Identify which cell holds the provided text, then report its (x, y) central coordinate. 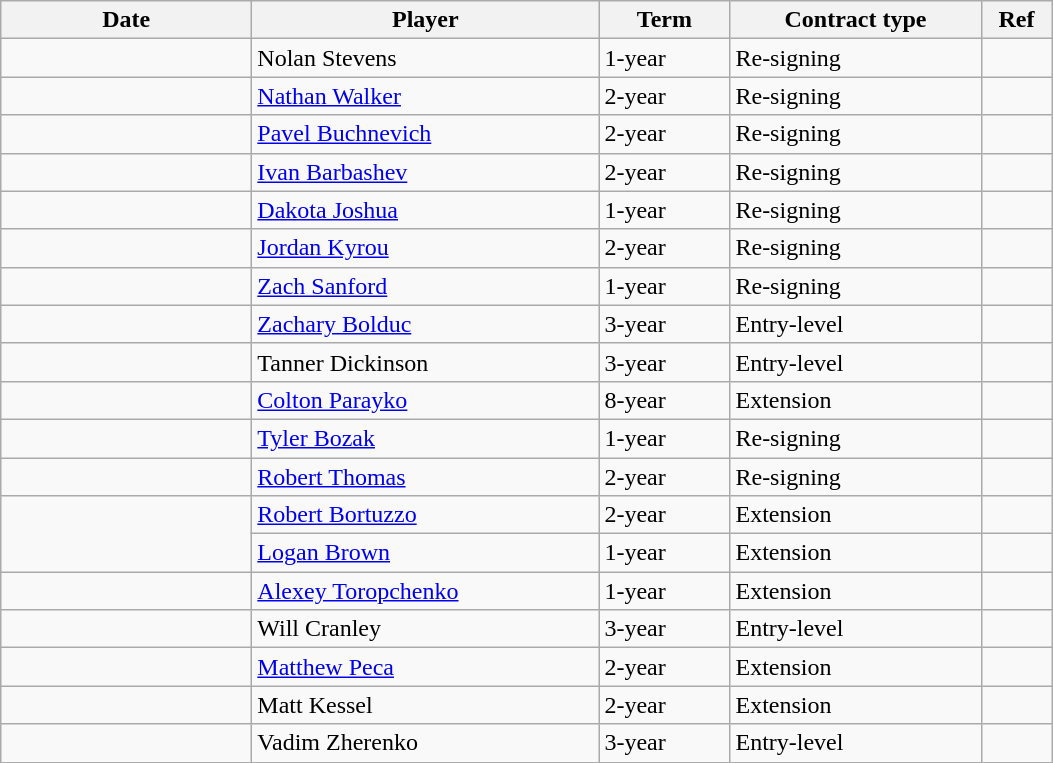
Term (664, 20)
Tanner Dickinson (426, 362)
Zachary Bolduc (426, 324)
Zach Sanford (426, 286)
Will Cranley (426, 629)
Alexey Toropchenko (426, 591)
Jordan Kyrou (426, 248)
Matthew Peca (426, 667)
Robert Bortuzzo (426, 515)
Tyler Bozak (426, 438)
Contract type (856, 20)
Player (426, 20)
Nolan Stevens (426, 58)
Colton Parayko (426, 400)
Ref (1016, 20)
Dakota Joshua (426, 210)
Ivan Barbashev (426, 172)
Date (126, 20)
8-year (664, 400)
Pavel Buchnevich (426, 134)
Vadim Zherenko (426, 743)
Robert Thomas (426, 477)
Nathan Walker (426, 96)
Logan Brown (426, 553)
Matt Kessel (426, 705)
